Extract the [X, Y] coordinate from the center of the cell holding the provided text.  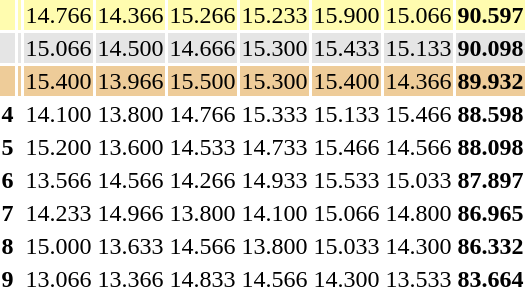
15.200 [58, 147]
15.500 [202, 81]
14.533 [202, 147]
14.300 [418, 246]
13.633 [130, 246]
13.566 [58, 180]
14.266 [202, 180]
90.597 [490, 15]
88.098 [490, 147]
14.800 [418, 213]
13.966 [130, 81]
86.332 [490, 246]
88.598 [490, 114]
90.098 [490, 48]
86.965 [490, 213]
4 [8, 114]
15.000 [58, 246]
14.966 [130, 213]
15.233 [274, 15]
6 [8, 180]
13.600 [130, 147]
15.333 [274, 114]
15.433 [346, 48]
14.233 [58, 213]
15.266 [202, 15]
14.666 [202, 48]
87.897 [490, 180]
14.500 [130, 48]
15.900 [346, 15]
14.933 [274, 180]
8 [8, 246]
14.733 [274, 147]
15.533 [346, 180]
89.932 [490, 81]
7 [8, 213]
5 [8, 147]
